Output the (X, Y) coordinate of the center of the cell containing the given text.  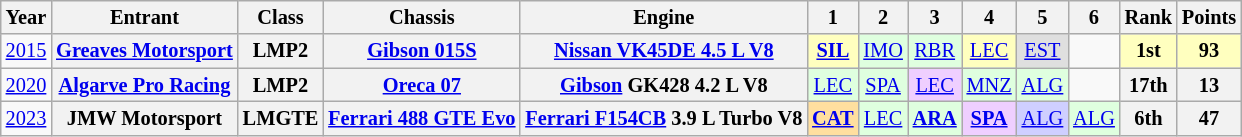
CAT (832, 118)
Gibson GK428 4.2 L V8 (664, 85)
Ferrari 488 GTE Evo (422, 118)
47 (1209, 118)
SIL (832, 51)
RBR (935, 51)
Class (281, 17)
Nissan VK45DE 4.5 L V8 (664, 51)
Entrant (144, 17)
1st (1148, 51)
Chassis (422, 17)
Engine (664, 17)
Ferrari F154CB 3.9 L Turbo V8 (664, 118)
93 (1209, 51)
IMO (882, 51)
2015 (26, 51)
2020 (26, 85)
1 (832, 17)
3 (935, 17)
4 (990, 17)
Gibson 015S (422, 51)
2 (882, 17)
MNZ (990, 85)
6th (1148, 118)
6 (1094, 17)
2023 (26, 118)
Oreca 07 (422, 85)
EST (1043, 51)
LMGTE (281, 118)
JMW Motorsport (144, 118)
13 (1209, 85)
17th (1148, 85)
Rank (1148, 17)
Greaves Motorsport (144, 51)
Points (1209, 17)
Algarve Pro Racing (144, 85)
ARA (935, 118)
Year (26, 17)
5 (1043, 17)
